Scan for the cell matching the given text and deliver its [x, y] coordinate at center. 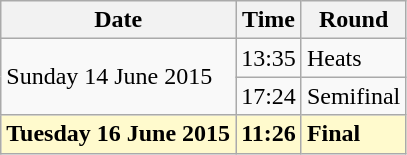
Heats [353, 58]
Final [353, 134]
13:35 [269, 58]
Date [118, 20]
Tuesday 16 June 2015 [118, 134]
17:24 [269, 96]
Sunday 14 June 2015 [118, 77]
Time [269, 20]
11:26 [269, 134]
Semifinal [353, 96]
Round [353, 20]
